Pinpoint the cell where the given text exists, returning its [X, Y] midpoint coordinate. 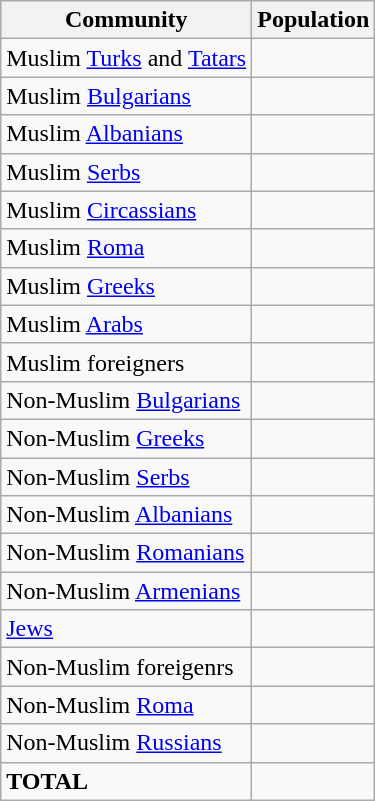
Muslim Roma [126, 248]
Non-Muslim Romanians [126, 553]
Muslim foreigners [126, 362]
Non-Muslim Bulgarians [126, 400]
Muslim Turks and Tatars [126, 58]
Muslim Greeks [126, 286]
Population [314, 20]
Jews [126, 629]
Muslim Circassians [126, 210]
Community [126, 20]
Non-Muslim Albanians [126, 515]
Non-Muslim Serbs [126, 477]
Non-Muslim Greeks [126, 438]
Muslim Serbs [126, 172]
Muslim Arabs [126, 324]
Muslim Bulgarians [126, 96]
Non-Muslim foreigenrs [126, 667]
Non-Muslim Russians [126, 743]
TOTAL [126, 781]
Non-Muslim Armenians [126, 591]
Non-Muslim Roma [126, 705]
Muslim Albanians [126, 134]
